For the text-containing cell, return its midpoint in (X, Y) coordinate format. 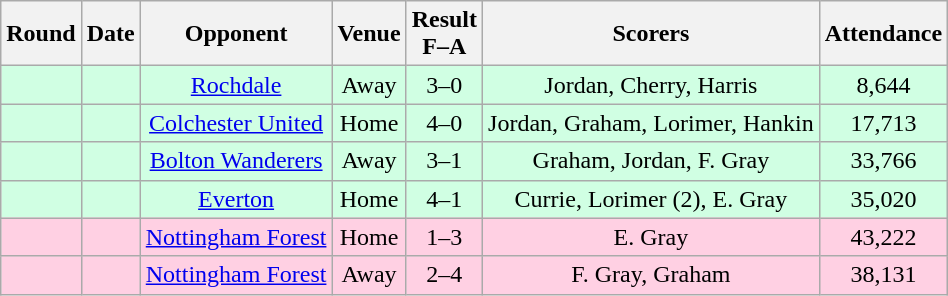
Venue (369, 34)
43,222 (883, 237)
38,131 (883, 275)
Graham, Jordan, F. Gray (652, 161)
Bolton Wanderers (236, 161)
Attendance (883, 34)
8,644 (883, 85)
Currie, Lorimer (2), E. Gray (652, 199)
Opponent (236, 34)
1–3 (444, 237)
3–1 (444, 161)
Scorers (652, 34)
3–0 (444, 85)
E. Gray (652, 237)
Round (41, 34)
Everton (236, 199)
33,766 (883, 161)
Date (110, 34)
4–0 (444, 123)
35,020 (883, 199)
Jordan, Cherry, Harris (652, 85)
Rochdale (236, 85)
4–1 (444, 199)
F. Gray, Graham (652, 275)
17,713 (883, 123)
Jordan, Graham, Lorimer, Hankin (652, 123)
ResultF–A (444, 34)
Colchester United (236, 123)
2–4 (444, 275)
